Pinpoint the cell where the given text exists, returning its [x, y] midpoint coordinate. 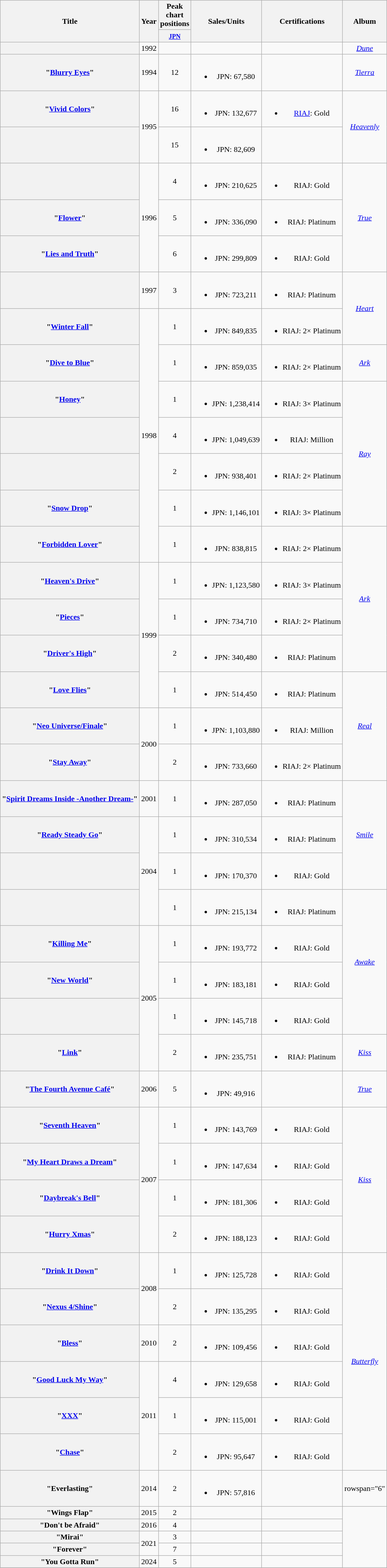
JPN: 1,049,639 [226, 435]
2007 [149, 1180]
"Blurry Eyes" [70, 73]
JPN: 310,534 [226, 835]
JPN: 170,370 [226, 871]
"Link" [70, 1053]
"Mirai" [70, 1537]
"Don't be Afraid" [70, 1525]
JPN: 143,769 [226, 1125]
2021 [149, 1543]
JPN: 181,306 [226, 1198]
JPN: 49,916 [226, 1089]
2014 [149, 1488]
JPN: 336,090 [226, 218]
JPN [175, 36]
1998 [149, 435]
"Bless" [70, 1343]
Tierra [365, 73]
"Wings Flap" [70, 1512]
"Good Luck My Way" [70, 1380]
JPN: 57,816 [226, 1488]
"Snow Drop" [70, 508]
"Neo Universe/Finale" [70, 726]
"Daybreak's Bell" [70, 1198]
"Lies and Truth" [70, 254]
2004 [149, 871]
JPN: 838,815 [226, 545]
6 [175, 254]
"Forever" [70, 1549]
1997 [149, 290]
JPN: 82,609 [226, 145]
"Chase" [70, 1452]
"Seventh Heaven" [70, 1125]
12 [175, 73]
"You Gotta Run" [70, 1562]
JPN: 132,677 [226, 109]
2011 [149, 1415]
JPN: 183,181 [226, 980]
JPN: 235,751 [226, 1053]
JPN: 1,146,101 [226, 508]
JPN: 115,001 [226, 1415]
"Pieces" [70, 617]
"Love Flies" [70, 690]
JPN: 938,401 [226, 472]
"Heaven's Drive" [70, 581]
2000 [149, 744]
JPN: 859,035 [226, 363]
JPN: 129,658 [226, 1380]
"Ready Steady Go" [70, 835]
"Stay Away" [70, 762]
1994 [149, 73]
"Driver's High" [70, 653]
JPN: 145,718 [226, 1017]
"My Heart Draws a Dream" [70, 1162]
JPN: 299,809 [226, 254]
Certifications [302, 21]
JPN: 95,647 [226, 1452]
JPN: 340,480 [226, 653]
Ray [365, 453]
JPN: 734,710 [226, 617]
JPN: 109,456 [226, 1343]
JPN: 1,238,414 [226, 399]
"Winter Fall" [70, 326]
2008 [149, 1289]
JPN: 733,660 [226, 762]
"Vivid Colors" [70, 109]
JPN: 67,580 [226, 73]
JPN: 723,211 [226, 290]
2006 [149, 1089]
"Nexus 4/Shine" [70, 1307]
JPN: 215,134 [226, 907]
Year [149, 21]
"Hurry Xmas" [70, 1234]
1996 [149, 218]
JPN: 1,103,880 [226, 726]
1999 [149, 635]
Smile [365, 835]
"Killing Me" [70, 943]
Heart [365, 308]
16 [175, 109]
Real [365, 726]
Heavenly [365, 127]
Butterfly [365, 1361]
"Dive to Blue" [70, 363]
"Drink It Down" [70, 1270]
"Forbidden Lover" [70, 545]
rowspan="6" [365, 1488]
2016 [149, 1525]
JPN: 188,123 [226, 1234]
JPN: 514,450 [226, 690]
JPN: 135,295 [226, 1307]
7 [175, 1549]
1992 [149, 48]
Peak chart positions [175, 15]
JPN: 193,772 [226, 943]
Title [70, 21]
JPN: 147,634 [226, 1162]
15 [175, 145]
JPN: 1,123,580 [226, 581]
2001 [149, 798]
2015 [149, 1512]
"Spirit Dreams Inside -Another Dream-" [70, 798]
JPN: 849,835 [226, 326]
2024 [149, 1562]
JPN: 287,050 [226, 798]
Awake [365, 962]
"New World" [70, 980]
JPN: 210,625 [226, 181]
"Flower" [70, 218]
"The Fourth Avenue Café" [70, 1089]
"Everlasting" [70, 1488]
1995 [149, 127]
JPN: 125,728 [226, 1270]
2010 [149, 1343]
"Honey" [70, 399]
Album [365, 21]
Sales/Units [226, 21]
2005 [149, 998]
Dune [365, 48]
"XXX" [70, 1415]
